Determine the (X, Y) coordinate at the center of the cell enclosing the given text.  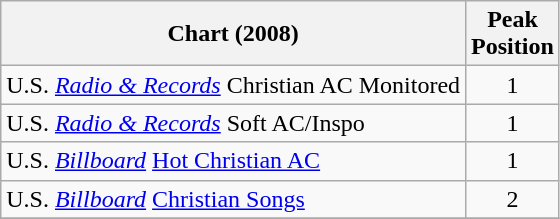
Peak Position (513, 34)
U.S. Radio & Records Christian AC Monitored (234, 85)
U.S. Billboard Christian Songs (234, 199)
U.S. Radio & Records Soft AC/Inspo (234, 123)
U.S. Billboard Hot Christian AC (234, 161)
Chart (2008) (234, 34)
2 (513, 199)
